Determine the [X, Y] coordinate at the center of the cell enclosing the given text.  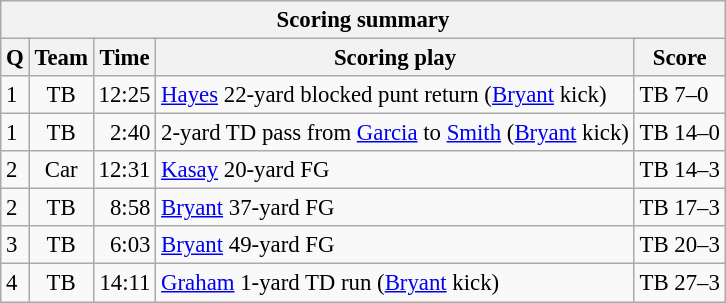
TB 14–3 [680, 170]
2:40 [124, 133]
Team [61, 58]
8:58 [124, 208]
Graham 1-yard TD run (Bryant kick) [395, 283]
3 [15, 245]
TB 17–3 [680, 208]
12:31 [124, 170]
14:11 [124, 283]
2-yard TD pass from Garcia to Smith (Bryant kick) [395, 133]
Hayes 22-yard blocked punt return (Bryant kick) [395, 95]
Scoring summary [363, 20]
Kasay 20-yard FG [395, 170]
4 [15, 283]
Car [61, 170]
Bryant 49-yard FG [395, 245]
TB 27–3 [680, 283]
Scoring play [395, 58]
TB 20–3 [680, 245]
TB 14–0 [680, 133]
TB 7–0 [680, 95]
Score [680, 58]
12:25 [124, 95]
Time [124, 58]
Q [15, 58]
Bryant 37-yard FG [395, 208]
6:03 [124, 245]
